Scan for the cell matching the given text and deliver its (x, y) coordinate at center. 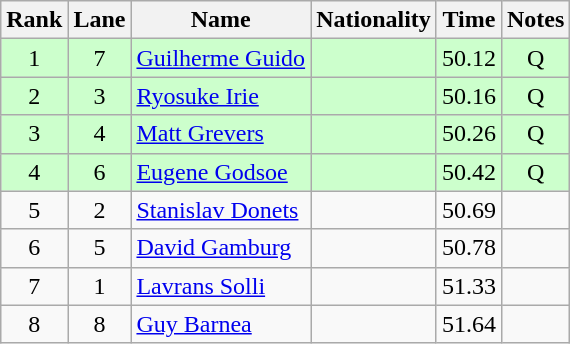
Guilherme Guido (221, 58)
50.69 (468, 210)
Eugene Godsoe (221, 172)
Ryosuke Irie (221, 96)
Name (221, 20)
50.78 (468, 248)
Lavrans Solli (221, 286)
50.12 (468, 58)
Time (468, 20)
Guy Barnea (221, 324)
Nationality (374, 20)
Notes (535, 20)
Rank (34, 20)
Stanislav Donets (221, 210)
Lane (100, 20)
51.64 (468, 324)
51.33 (468, 286)
David Gamburg (221, 248)
50.26 (468, 134)
50.42 (468, 172)
Matt Grevers (221, 134)
50.16 (468, 96)
